Search for the cell housing the specified text and yield its (x, y) center coordinate. 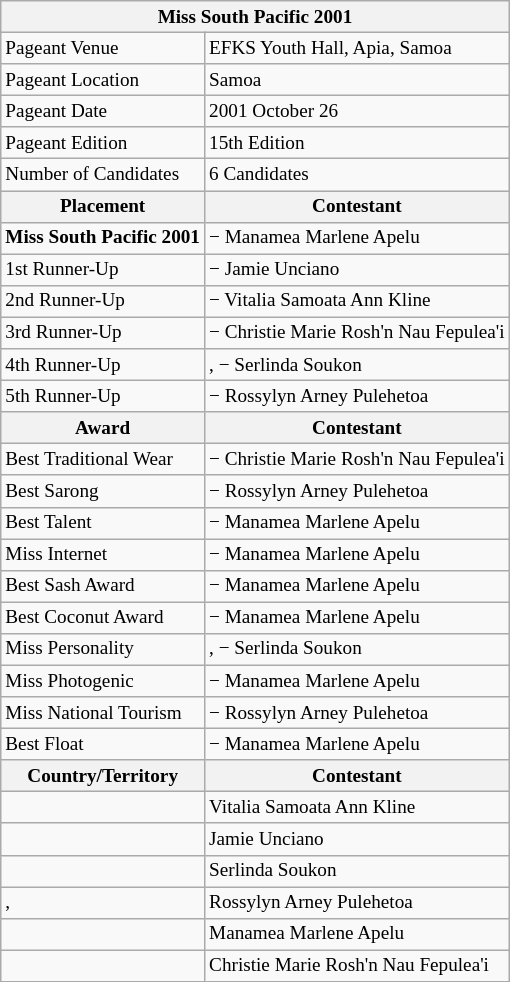
Best Float (103, 744)
Jamie Unciano (358, 839)
2nd Runner-Up (103, 301)
6 Candidates (358, 175)
3rd Runner-Up (103, 333)
, (103, 902)
Pageant Venue (103, 48)
Serlinda Soukon (358, 871)
Miss Personality (103, 649)
− Vitalia Samoata Ann Kline (358, 301)
Award (103, 428)
Pageant Date (103, 111)
Country/Territory (103, 776)
1st Runner-Up (103, 270)
5th Runner-Up (103, 396)
Pageant Edition (103, 143)
Miss Internet (103, 554)
− Jamie Unciano (358, 270)
Christie Marie Rosh'n Nau Fepulea'i (358, 966)
Vitalia Samoata Ann Kline (358, 808)
Best Sarong (103, 491)
Rossylyn Arney Pulehetoa (358, 902)
2001 October 26 (358, 111)
Manamea Marlene Apelu (358, 934)
EFKS Youth Hall, Apia, Samoa (358, 48)
Best Sash Award (103, 586)
Placement (103, 206)
Best Talent (103, 523)
Best Traditional Wear (103, 460)
Number of Candidates (103, 175)
Best Coconut Award (103, 618)
Miss Photogenic (103, 681)
15th Edition (358, 143)
4th Runner-Up (103, 365)
Miss National Tourism (103, 713)
Pageant Location (103, 80)
Samoa (358, 80)
